Detect which cell encompasses the target text, then output its (x, y) center coordinate. 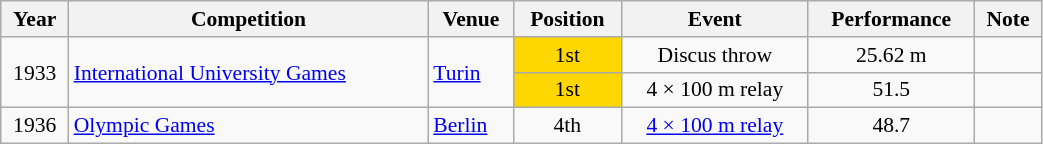
International University Games (249, 72)
1936 (35, 126)
Berlin (470, 126)
25.62 m (891, 55)
Olympic Games (249, 126)
48.7 (891, 126)
Venue (470, 19)
1933 (35, 72)
Discus throw (714, 55)
Position (568, 19)
Year (35, 19)
51.5 (891, 90)
Performance (891, 19)
Competition (249, 19)
4th (568, 126)
Turin (470, 72)
Note (1008, 19)
Event (714, 19)
